From the cell containing the given text, extract its center point as (x, y) coordinate. 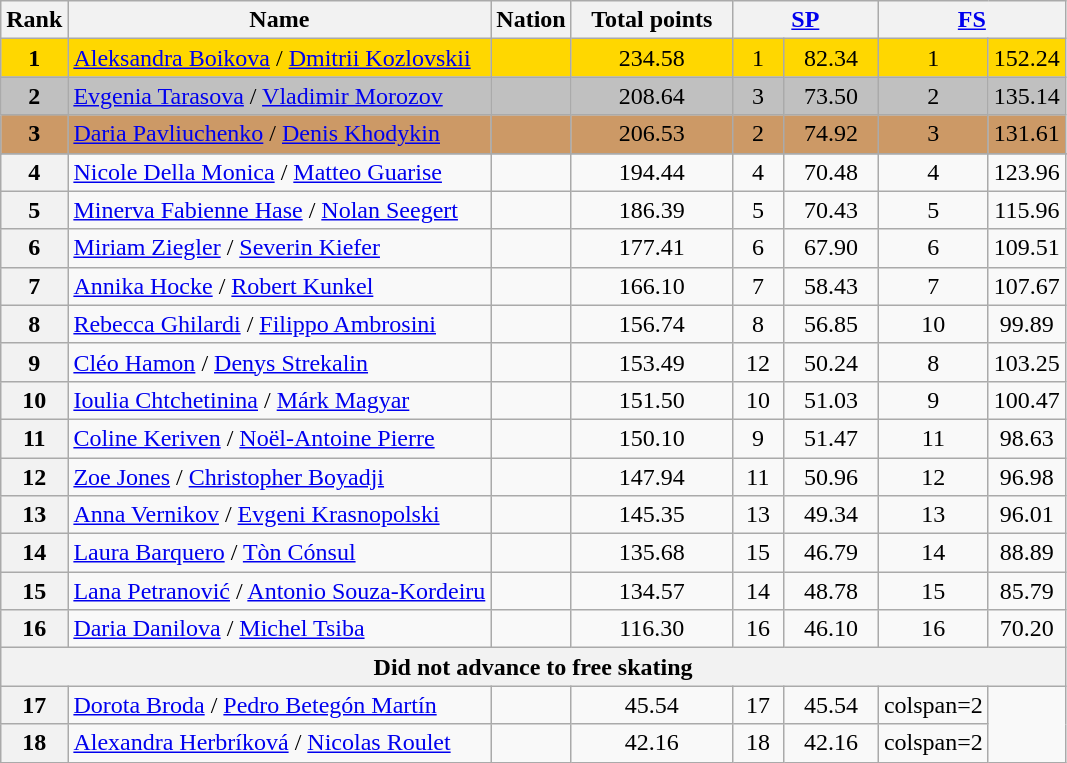
152.24 (1026, 58)
156.74 (652, 324)
85.79 (1026, 591)
Daria Pavliuchenko / Denis Khodykin (280, 134)
Daria Danilova / Michel Tsiba (280, 629)
116.30 (652, 629)
Evgenia Tarasova / Vladimir Morozov (280, 96)
Aleksandra Boikova / Dmitrii Kozlovskii (280, 58)
73.50 (830, 96)
82.34 (830, 58)
Ioulia Chtchetinina / Márk Magyar (280, 400)
208.64 (652, 96)
186.39 (652, 210)
Rebecca Ghilardi / Filippo Ambrosini (280, 324)
Miriam Ziegler / Severin Kiefer (280, 248)
Minerva Fabienne Hase / Nolan Seegert (280, 210)
153.49 (652, 362)
131.61 (1026, 134)
SP (805, 20)
Name (280, 20)
115.96 (1026, 210)
134.57 (652, 591)
107.67 (1026, 286)
Nation (531, 20)
151.50 (652, 400)
70.43 (830, 210)
70.20 (1026, 629)
70.48 (830, 172)
147.94 (652, 477)
Coline Keriven / Noël-Antoine Pierre (280, 438)
67.90 (830, 248)
Zoe Jones / Christopher Boyadji (280, 477)
50.24 (830, 362)
Rank (34, 20)
Annika Hocke / Robert Kunkel (280, 286)
Nicole Della Monica / Matteo Guarise (280, 172)
46.10 (830, 629)
103.25 (1026, 362)
109.51 (1026, 248)
46.79 (830, 553)
177.41 (652, 248)
74.92 (830, 134)
123.96 (1026, 172)
234.58 (652, 58)
Cléo Hamon / Denys Strekalin (280, 362)
50.96 (830, 477)
Dorota Broda / Pedro Betegón Martín (280, 705)
96.98 (1026, 477)
98.63 (1026, 438)
51.47 (830, 438)
100.47 (1026, 400)
99.89 (1026, 324)
Did not advance to free skating (534, 667)
135.68 (652, 553)
88.89 (1026, 553)
Lana Petranović / Antonio Souza-Kordeiru (280, 591)
145.35 (652, 515)
49.34 (830, 515)
Alexandra Herbríková / Nicolas Roulet (280, 743)
58.43 (830, 286)
96.01 (1026, 515)
166.10 (652, 286)
Laura Barquero / Tòn Cónsul (280, 553)
194.44 (652, 172)
150.10 (652, 438)
206.53 (652, 134)
48.78 (830, 591)
Anna Vernikov / Evgeni Krasnopolski (280, 515)
56.85 (830, 324)
FS (972, 20)
135.14 (1026, 96)
51.03 (830, 400)
Total points (652, 20)
